Detect which cell encompasses the target text, then output its (X, Y) center coordinate. 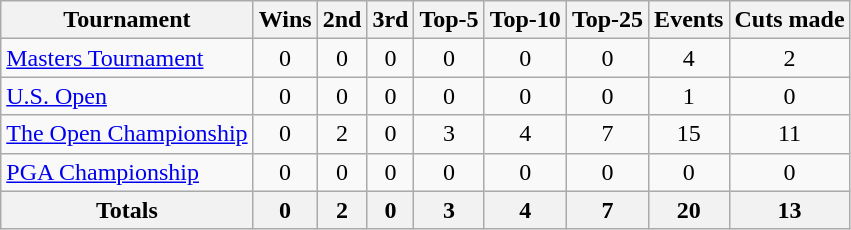
Wins (285, 20)
13 (790, 210)
Top-25 (607, 20)
Top-10 (525, 20)
U.S. Open (127, 96)
2nd (342, 20)
Events (689, 20)
Masters Tournament (127, 58)
11 (790, 134)
Top-5 (449, 20)
20 (689, 210)
PGA Championship (127, 172)
1 (689, 96)
3rd (390, 20)
Totals (127, 210)
Cuts made (790, 20)
15 (689, 134)
The Open Championship (127, 134)
Tournament (127, 20)
